Search for the cell housing the specified text and yield its (x, y) center coordinate. 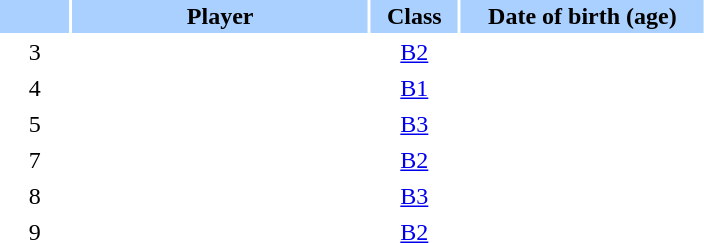
Player (220, 16)
Class (414, 16)
7 (34, 160)
5 (34, 124)
B1 (414, 88)
Date of birth (age) (582, 16)
4 (34, 88)
8 (34, 196)
3 (34, 52)
